Detect which cell encompasses the target text, then output its [X, Y] center coordinate. 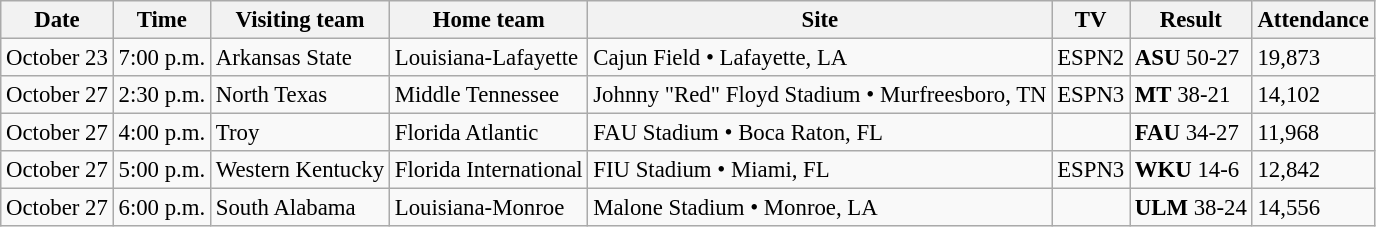
Visiting team [300, 20]
October 23 [57, 58]
FAU 34-27 [1192, 133]
12,842 [1313, 170]
11,968 [1313, 133]
ESPN2 [1091, 58]
Cajun Field • Lafayette, LA [820, 58]
WKU 14-6 [1192, 170]
2:30 p.m. [162, 95]
Florida International [488, 170]
19,873 [1313, 58]
Troy [300, 133]
Arkansas State [300, 58]
Date [57, 20]
6:00 p.m. [162, 208]
14,102 [1313, 95]
TV [1091, 20]
North Texas [300, 95]
7:00 p.m. [162, 58]
Home team [488, 20]
South Alabama [300, 208]
Attendance [1313, 20]
Malone Stadium • Monroe, LA [820, 208]
14,556 [1313, 208]
FAU Stadium • Boca Raton, FL [820, 133]
Site [820, 20]
Result [1192, 20]
ASU 50-27 [1192, 58]
MT 38-21 [1192, 95]
5:00 p.m. [162, 170]
ULM 38-24 [1192, 208]
Middle Tennessee [488, 95]
Western Kentucky [300, 170]
Louisiana-Lafayette [488, 58]
Florida Atlantic [488, 133]
Time [162, 20]
Louisiana-Monroe [488, 208]
Johnny "Red" Floyd Stadium • Murfreesboro, TN [820, 95]
4:00 p.m. [162, 133]
FIU Stadium • Miami, FL [820, 170]
